Find where the given text appears and provide that cell's center as [x, y] coordinate. 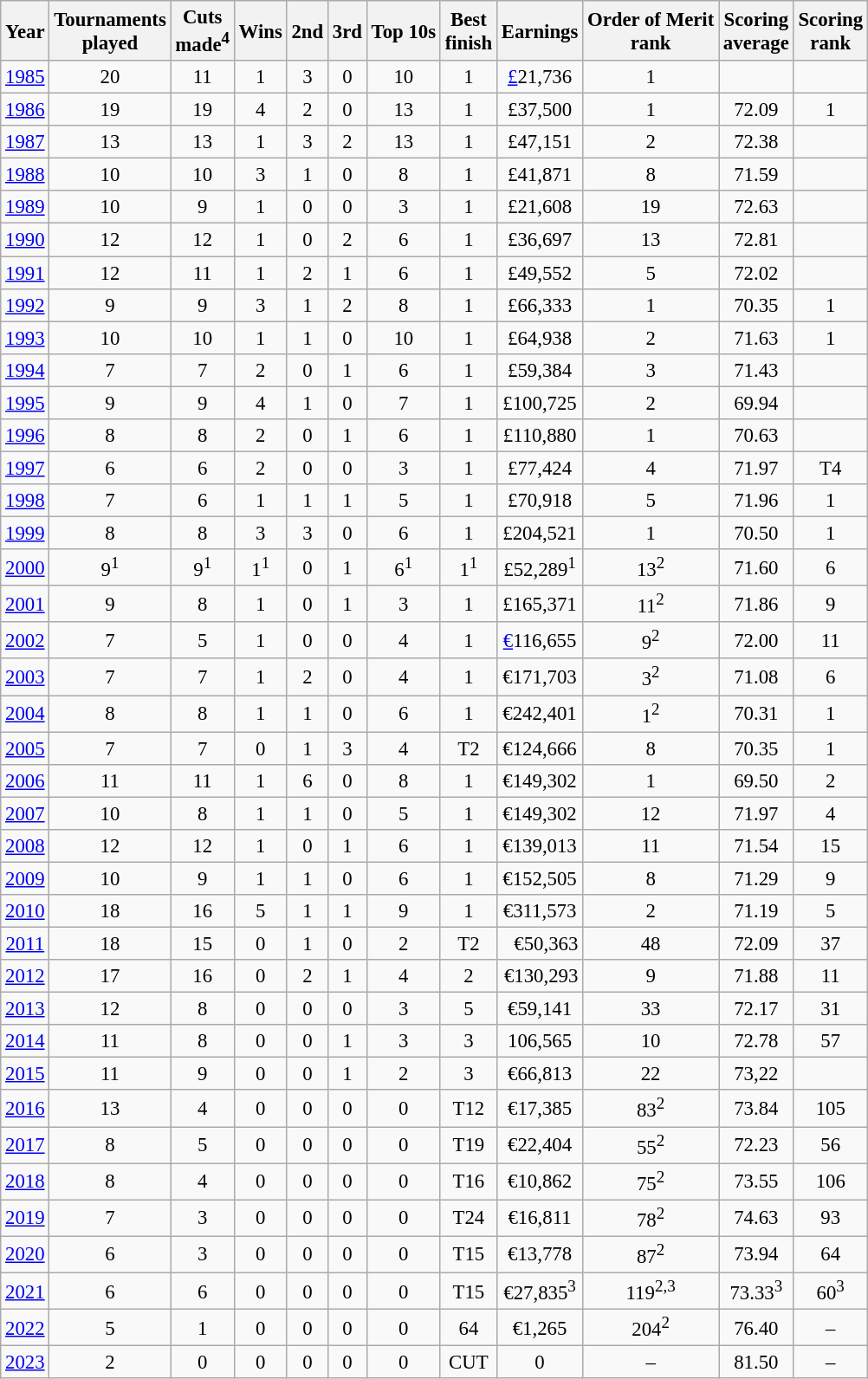
£49,552 [539, 273]
£59,384 [539, 370]
€311,573 [539, 911]
1987 [25, 142]
€130,293 [539, 976]
76.40 [757, 1328]
€59,141 [539, 1009]
€116,655 [539, 640]
57 [830, 1041]
71.63 [757, 338]
73,22 [757, 1074]
2017 [25, 1145]
1994 [25, 370]
Scoring average [757, 31]
£165,371 [539, 604]
106,565 [539, 1041]
Cuts made4 [203, 31]
1985 [25, 77]
1989 [25, 207]
2016 [25, 1108]
2003 [25, 677]
Wins [260, 31]
€124,666 [539, 748]
2005 [25, 748]
31 [830, 1009]
70.63 [757, 436]
70.31 [757, 714]
2020 [25, 1254]
93 [830, 1218]
2008 [25, 846]
74.63 [757, 1218]
70.50 [757, 533]
£47,151 [539, 142]
T4 [830, 468]
2009 [25, 878]
72.63 [757, 207]
Earnings [539, 31]
€50,363 [539, 944]
£37,500 [539, 110]
72.02 [757, 273]
2001 [25, 604]
€242,401 [539, 714]
71.60 [757, 567]
32 [651, 677]
37 [830, 944]
1192,3 [651, 1291]
Tournaments played [110, 31]
71.08 [757, 677]
72.38 [757, 142]
2014 [25, 1041]
Year [25, 31]
2nd [307, 31]
832 [651, 1108]
20 [110, 77]
€27,8353 [539, 1291]
T12 [468, 1108]
71.19 [757, 911]
€16,811 [539, 1218]
£204,521 [539, 533]
71.29 [757, 878]
72.00 [757, 640]
69.50 [757, 781]
£21,736 [539, 77]
2000 [25, 567]
T19 [468, 1145]
Scoringrank [830, 31]
£70,918 [539, 501]
872 [651, 1254]
1999 [25, 533]
1986 [25, 110]
71.54 [757, 846]
2006 [25, 781]
22 [651, 1074]
33 [651, 1009]
106 [830, 1182]
2021 [25, 1291]
3rd [347, 31]
73.55 [757, 1182]
CUT [468, 1363]
2042 [651, 1328]
2011 [25, 944]
£110,880 [539, 436]
T16 [468, 1182]
72.17 [757, 1009]
1992 [25, 305]
2002 [25, 640]
1996 [25, 436]
1993 [25, 338]
1990 [25, 240]
1991 [25, 273]
Order of Meritrank [651, 31]
552 [651, 1145]
2012 [25, 976]
56 [830, 1145]
73.94 [757, 1254]
73.84 [757, 1108]
2010 [25, 911]
€17,385 [539, 1108]
£36,697 [539, 240]
69.94 [757, 403]
2019 [25, 1218]
72.78 [757, 1041]
2013 [25, 1009]
€171,703 [539, 677]
72.23 [757, 1145]
£21,608 [539, 207]
61 [404, 567]
1988 [25, 175]
2007 [25, 813]
£100,725 [539, 403]
Top 10s [404, 31]
€66,813 [539, 1074]
£52,2891 [539, 567]
603 [830, 1291]
73.333 [757, 1291]
92 [651, 640]
£77,424 [539, 468]
81.50 [757, 1363]
£41,871 [539, 175]
48 [651, 944]
752 [651, 1182]
2022 [25, 1328]
Best finish [468, 31]
112 [651, 604]
1998 [25, 501]
71.59 [757, 175]
T24 [468, 1218]
782 [651, 1218]
71.43 [757, 370]
132 [651, 567]
€1,265 [539, 1328]
2018 [25, 1182]
€10,862 [539, 1182]
71.86 [757, 604]
€139,013 [539, 846]
72.81 [757, 240]
€13,778 [539, 1254]
17 [110, 976]
1995 [25, 403]
€152,505 [539, 878]
71.88 [757, 976]
2015 [25, 1074]
2004 [25, 714]
£64,938 [539, 338]
71.96 [757, 501]
£66,333 [539, 305]
€22,404 [539, 1145]
1997 [25, 468]
2023 [25, 1363]
105 [830, 1108]
